Identify which cell holds the provided text, then report its [x, y] central coordinate. 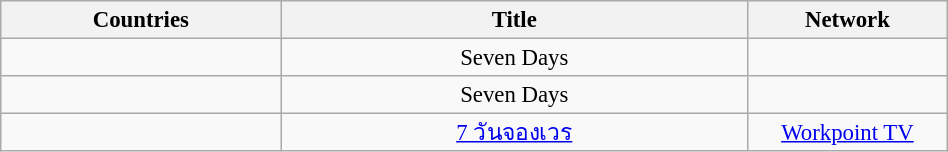
7 วันจองเวร [514, 133]
Title [514, 20]
Network [848, 20]
Countries [141, 20]
Workpoint TV [848, 133]
